Output the [X, Y] coordinate of the center of the cell containing the given text.  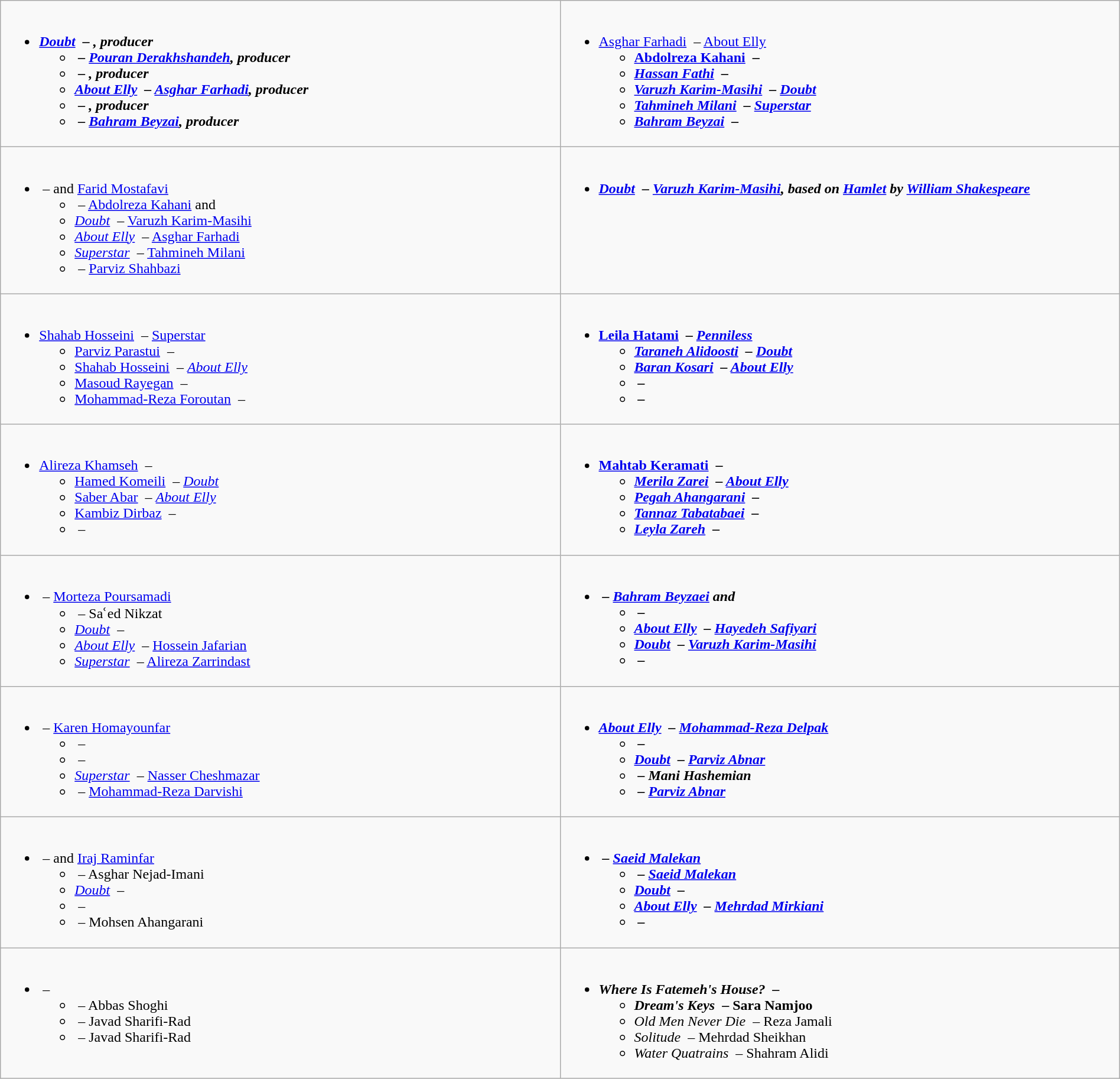
– – Abbas Shoghi – Javad Sharifi-Rad – Javad Sharifi-Rad [280, 1013]
– Bahram Beyzaei and – About Elly – Hayedeh SafiyariDoubt – Varuzh Karim-Masihi – [840, 620]
– Morteza Poursamadi – Saʿed NikzatDoubt – About Elly – Hossein JafarianSuperstar – Alireza Zarrindast [280, 620]
Doubt – , producer – Pouran Derakhshandeh, producer – , producerAbout Elly – Asghar Farhadi, producer – , producer – Bahram Beyzai, producer [280, 74]
Where Is Fatemeh's House? – Dream's Keys – Sara NamjooOld Men Never Die – Reza JamaliSolitude – Mehrdad SheikhanWater Quatrains – Shahram Alidi [840, 1013]
Doubt – Varuzh Karim-Masihi, based on Hamlet by William Shakespeare [840, 220]
Asghar Farhadi – About EllyAbdolreza Kahani – Hassan Fathi – Varuzh Karim-Masihi – DoubtTahmineh Milani – SuperstarBahram Beyzai – [840, 74]
Shahab Hosseini – SuperstarParviz Parastui – Shahab Hosseini – About EllyMasoud Rayegan – Mohammad-Reza Foroutan – [280, 359]
Mahtab Keramati – Merila Zarei – About EllyPegah Ahangarani – Tannaz Tabatabaei – Leyla Zareh – [840, 489]
About Elly – Mohammad-Reza Delpak – Doubt – Parviz Abnar – Mani Hashemian – Parviz Abnar [840, 752]
Alireza Khamseh – Hamed Komeili – DoubtSaber Abar – About EllyKambiz Dirbaz – – [280, 489]
– and Farid Mostafavi – Abdolreza Kahani and Doubt – Varuzh Karim-MasihiAbout Elly – Asghar FarhadiSuperstar – Tahmineh Milani – Parviz Shahbazi [280, 220]
– and Iraj Raminfar – Asghar Nejad-ImaniDoubt – – – Mohsen Ahangarani [280, 883]
Leila Hatami – PennilessTaraneh Alidoosti – DoubtBaran Kosari – About Elly – – [840, 359]
– Saeid Malekan – Saeid MalekanDoubt – About Elly – Mehrdad Mirkiani – [840, 883]
– Karen Homayounfar – – Superstar – Nasser Cheshmazar – Mohammad-Reza Darvishi [280, 752]
